Find where the given text appears and provide that cell's center as (X, Y) coordinate. 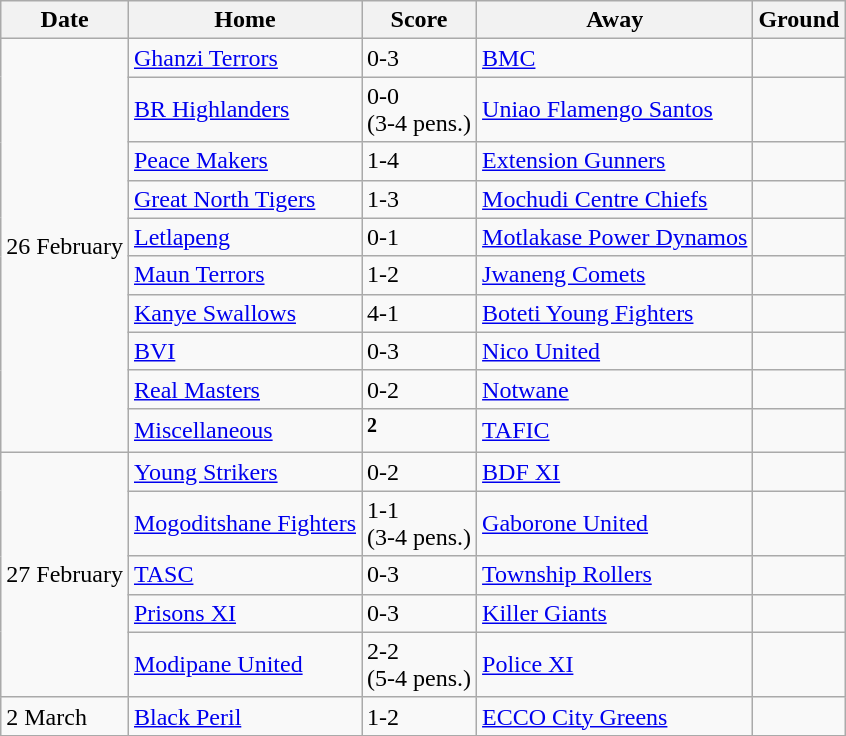
26 February (65, 246)
0-1 (420, 237)
Police XI (615, 664)
1-3 (420, 199)
Away (615, 20)
1-1(3-4 pens.) (420, 524)
0-0(3-4 pens.) (420, 110)
Letlapeng (244, 237)
BVI (244, 351)
Modipane United (244, 664)
Score (420, 20)
Extension Gunners (615, 161)
BMC (615, 58)
Maun Terrors (244, 275)
Home (244, 20)
Motlakase Power Dynamos (615, 237)
4-1 (420, 313)
BR Highlanders (244, 110)
Notwane (615, 389)
Uniao Flamengo Santos (615, 110)
Mochudi Centre Chiefs (615, 199)
Jwaneng Comets (615, 275)
2 March (65, 716)
BDF XI (615, 472)
2 (420, 430)
Peace Makers (244, 161)
Killer Giants (615, 613)
1-4 (420, 161)
Young Strikers (244, 472)
Miscellaneous (244, 430)
Great North Tigers (244, 199)
TAFIC (615, 430)
ECCO City Greens (615, 716)
Gaborone United (615, 524)
TASC (244, 575)
Kanye Swallows (244, 313)
Real Masters (244, 389)
Ground (799, 20)
Date (65, 20)
Prisons XI (244, 613)
Township Rollers (615, 575)
27 February (65, 575)
Black Peril (244, 716)
2-2(5-4 pens.) (420, 664)
Ghanzi Terrors (244, 58)
Nico United (615, 351)
Boteti Young Fighters (615, 313)
Mogoditshane Fighters (244, 524)
